Identify which cell holds the provided text, then report its (X, Y) central coordinate. 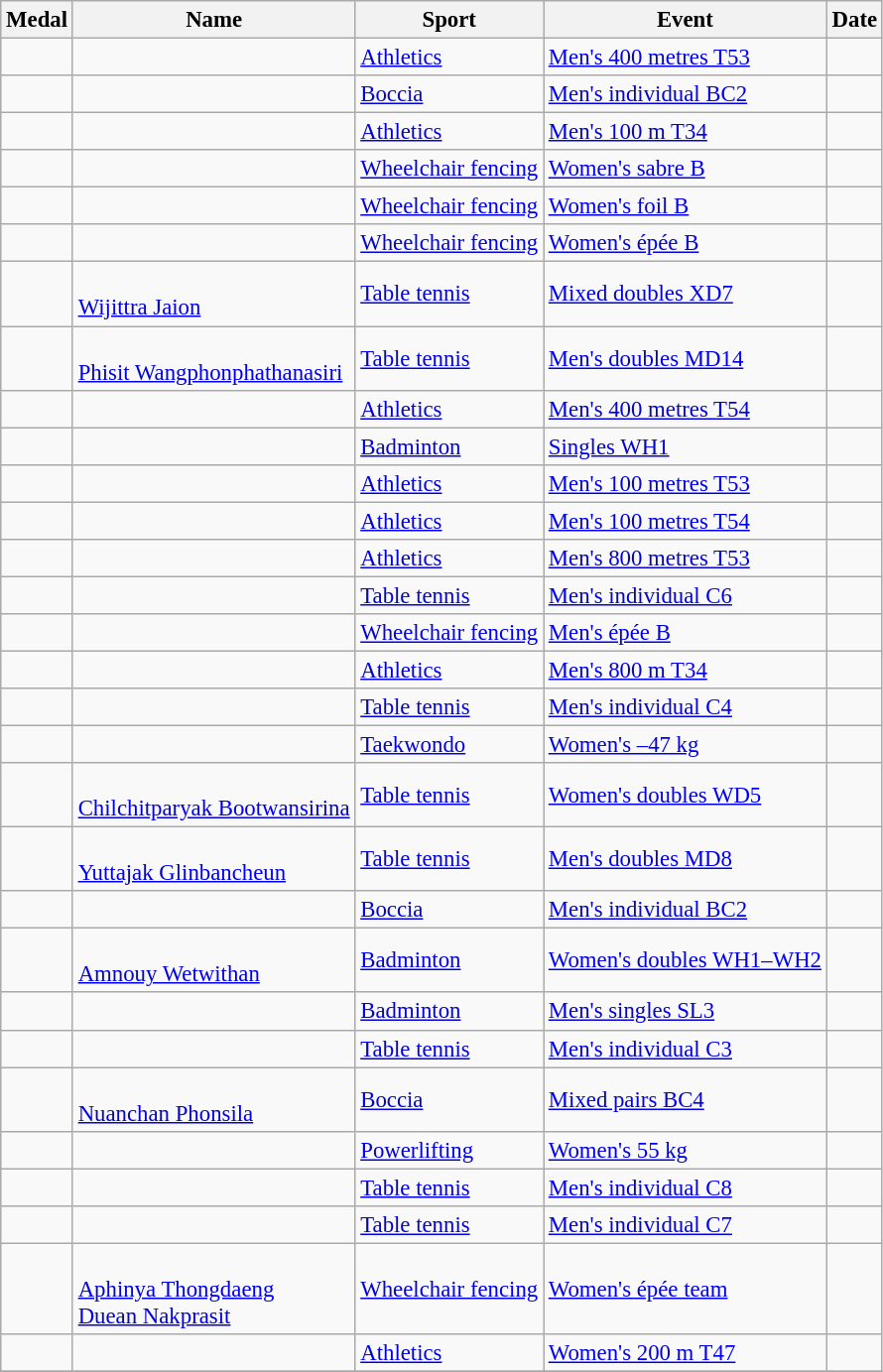
Men's individual C6 (686, 595)
Name (214, 20)
Event (686, 20)
Men's doubles MD8 (686, 859)
Women's 200 m T47 (686, 1353)
Men's 800 metres T53 (686, 559)
Sport (449, 20)
Men's doubles MD14 (686, 359)
Mixed doubles XD7 (686, 294)
Men's individual C4 (686, 707)
Women's –47 kg (686, 745)
Singles WH1 (686, 446)
Women's 55 kg (686, 1150)
Men's individual C3 (686, 1049)
Men's 400 metres T54 (686, 409)
Men's individual C8 (686, 1187)
Men's 100 metres T53 (686, 483)
Men's individual C7 (686, 1225)
Medal (38, 20)
Men's 100 metres T54 (686, 521)
Men's 400 metres T53 (686, 58)
Women's doubles WH1–WH2 (686, 960)
Mixed pairs BC4 (686, 1099)
Women's doubles WD5 (686, 796)
Women's sabre B (686, 169)
Taekwondo (449, 745)
Phisit Wangphonphathanasiri (214, 359)
Yuttajak Glinbancheun (214, 859)
Amnouy Wetwithan (214, 960)
Men's 800 m T34 (686, 670)
Men's singles SL3 (686, 1012)
Women's épée B (686, 243)
Men's épée B (686, 633)
Powerlifting (449, 1150)
Date (854, 20)
Aphinya ThongdaengDuean Nakprasit (214, 1289)
Women's épée team (686, 1289)
Women's foil B (686, 206)
Chilchitparyak Bootwansirina (214, 796)
Wijittra Jaion (214, 294)
Men's 100 m T34 (686, 132)
Nuanchan Phonsila (214, 1099)
